Provide the [x, y] coordinate of the cell's center where the given text is located.  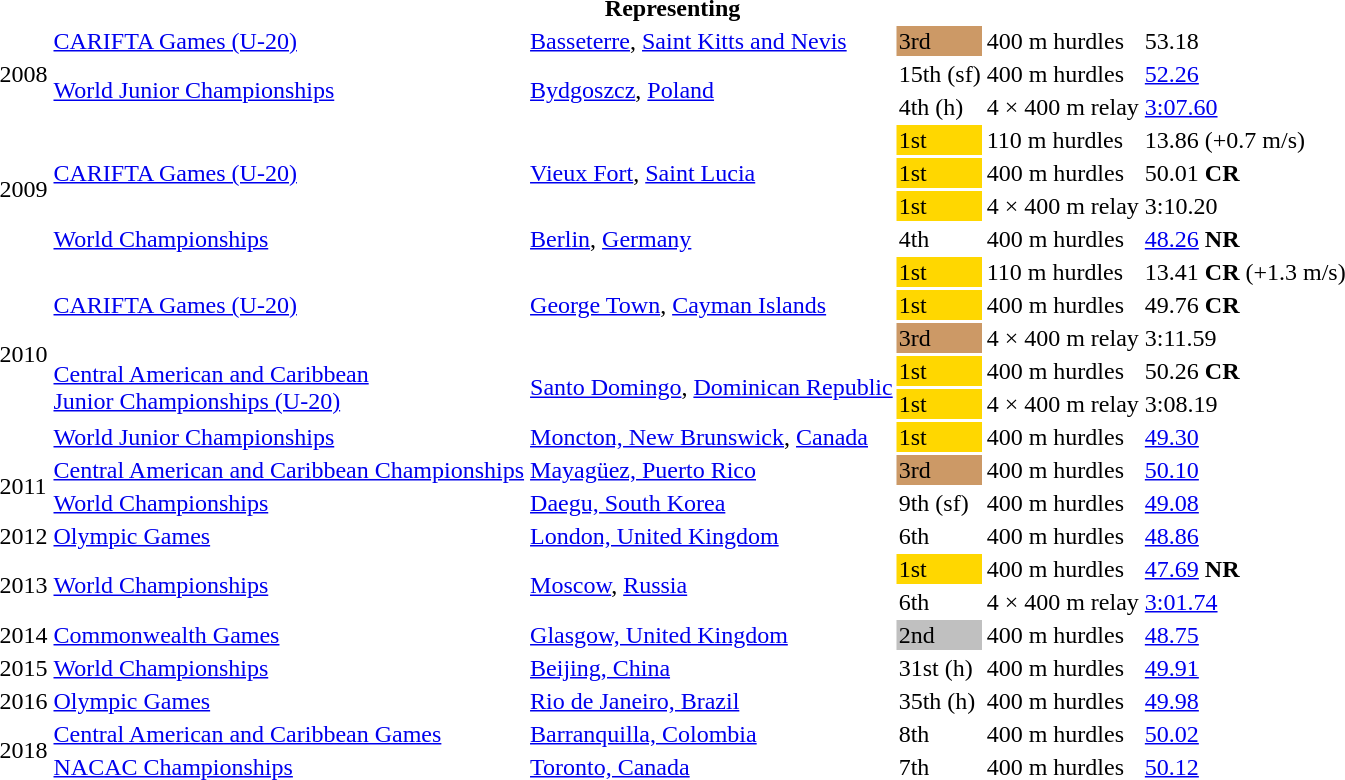
15th (sf) [940, 74]
4th [940, 239]
2nd [940, 635]
Central American and Caribbean Championships [289, 470]
Santo Domingo, Dominican Republic [712, 388]
Moncton, New Brunswick, Canada [712, 437]
Mayagüez, Puerto Rico [712, 470]
Basseterre, Saint Kitts and Nevis [712, 41]
George Town, Cayman Islands [712, 305]
Berlin, Germany [712, 239]
Bydgoszcz, Poland [712, 90]
Daegu, South Korea [712, 503]
Glasgow, United Kingdom [712, 635]
9th (sf) [940, 503]
Commonwealth Games [289, 635]
Vieux Fort, Saint Lucia [712, 173]
Moscow, Russia [712, 586]
Barranquilla, Colombia [712, 734]
8th [940, 734]
Rio de Janeiro, Brazil [712, 701]
Central American and CaribbeanJunior Championships (U-20) [289, 388]
Beijing, China [712, 668]
Central American and Caribbean Games [289, 734]
London, United Kingdom [712, 536]
31st (h) [940, 668]
4th (h) [940, 107]
35th (h) [940, 701]
